Scan for the cell matching the given text and deliver its (x, y) coordinate at center. 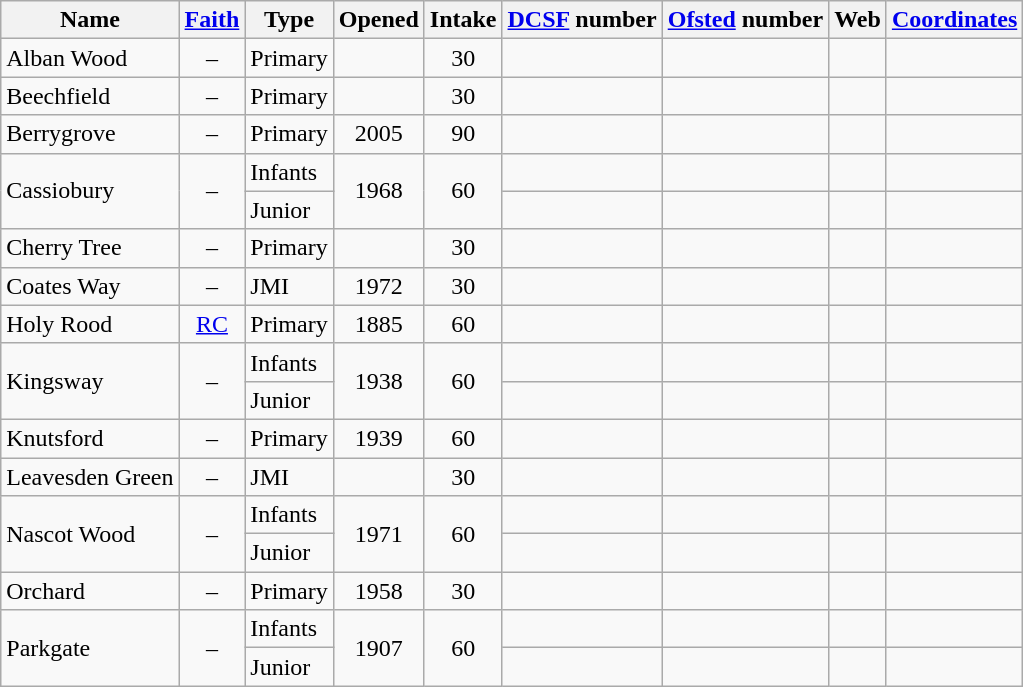
Cherry Tree (90, 248)
1938 (378, 381)
Orchard (90, 591)
Kingsway (90, 381)
Leavesden Green (90, 477)
Faith (212, 20)
Alban Wood (90, 58)
Cassiobury (90, 191)
Opened (378, 20)
Intake (463, 20)
Berrygrove (90, 134)
DCSF number (582, 20)
Coates Way (90, 286)
Beechfield (90, 96)
1971 (378, 534)
Type (289, 20)
1972 (378, 286)
Ofsted number (745, 20)
Nascot Wood (90, 534)
1885 (378, 324)
1968 (378, 191)
1939 (378, 438)
Web (858, 20)
1958 (378, 591)
2005 (378, 134)
Coordinates (954, 20)
1907 (378, 648)
RC (212, 324)
Holy Rood (90, 324)
Knutsford (90, 438)
90 (463, 134)
Parkgate (90, 648)
Name (90, 20)
